Scan for the cell matching the given text and deliver its [X, Y] coordinate at center. 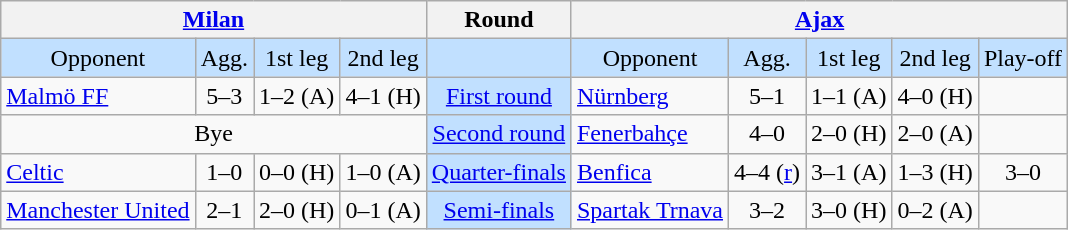
Milan [214, 20]
Benfica [650, 172]
Quarter-finals [498, 172]
Nürnberg [650, 96]
0–0 (H) [297, 172]
1–3 (H) [935, 172]
1–2 (A) [297, 96]
Play-off [1022, 58]
Fenerbahçe [650, 134]
4–0 [768, 134]
Celtic [98, 172]
0–1 (A) [383, 210]
3–2 [768, 210]
Manchester United [98, 210]
3–1 (A) [849, 172]
1–0 [224, 172]
Ajax [819, 20]
3–0 (H) [849, 210]
2–1 [224, 210]
4–1 (H) [383, 96]
3–0 [1022, 172]
4–4 (r) [768, 172]
First round [498, 96]
2–0 (A) [935, 134]
1–0 (A) [383, 172]
5–1 [768, 96]
4–0 (H) [935, 96]
Round [498, 20]
Spartak Trnava [650, 210]
1–1 (A) [849, 96]
Malmö FF [98, 96]
0–2 (A) [935, 210]
5–3 [224, 96]
Second round [498, 134]
Semi-finals [498, 210]
Bye [214, 134]
